Detect which cell encompasses the target text, then output its (X, Y) center coordinate. 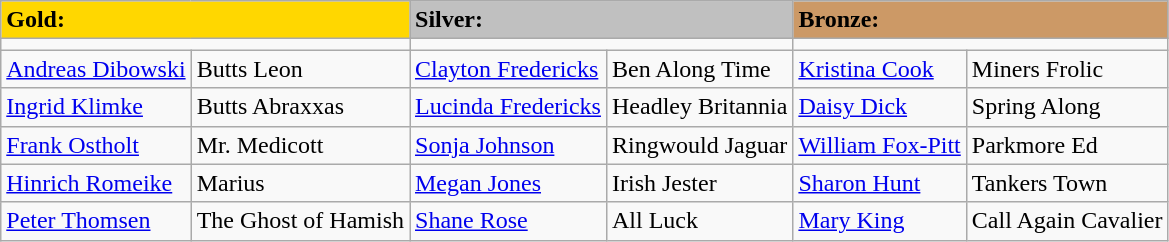
All Luck (699, 221)
Andreas Dibowski (96, 69)
Sharon Hunt (880, 183)
Shane Rose (508, 221)
Megan Jones (508, 183)
Hinrich Romeike (96, 183)
Parkmore Ed (1067, 145)
Gold: (206, 20)
William Fox-Pitt (880, 145)
Mr. Medicott (300, 145)
Bronze: (980, 20)
Mary King (880, 221)
Tankers Town (1067, 183)
Irish Jester (699, 183)
Peter Thomsen (96, 221)
Butts Leon (300, 69)
Marius (300, 183)
Silver: (602, 20)
Ringwould Jaguar (699, 145)
The Ghost of Hamish (300, 221)
Lucinda Fredericks (508, 107)
Frank Ostholt (96, 145)
Sonja Johnson (508, 145)
Clayton Fredericks (508, 69)
Miners Frolic (1067, 69)
Butts Abraxxas (300, 107)
Kristina Cook (880, 69)
Headley Britannia (699, 107)
Call Again Cavalier (1067, 221)
Spring Along (1067, 107)
Ben Along Time (699, 69)
Ingrid Klimke (96, 107)
Daisy Dick (880, 107)
